Detect which cell encompasses the target text, then output its (X, Y) center coordinate. 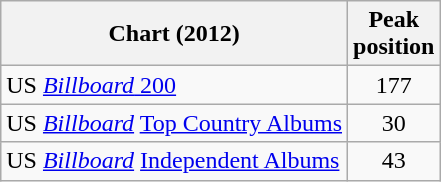
177 (394, 85)
43 (394, 161)
30 (394, 123)
Chart (2012) (174, 34)
US Billboard Independent Albums (174, 161)
US Billboard 200 (174, 85)
US Billboard Top Country Albums (174, 123)
Peakposition (394, 34)
